Identify which cell holds the provided text, then report its (X, Y) central coordinate. 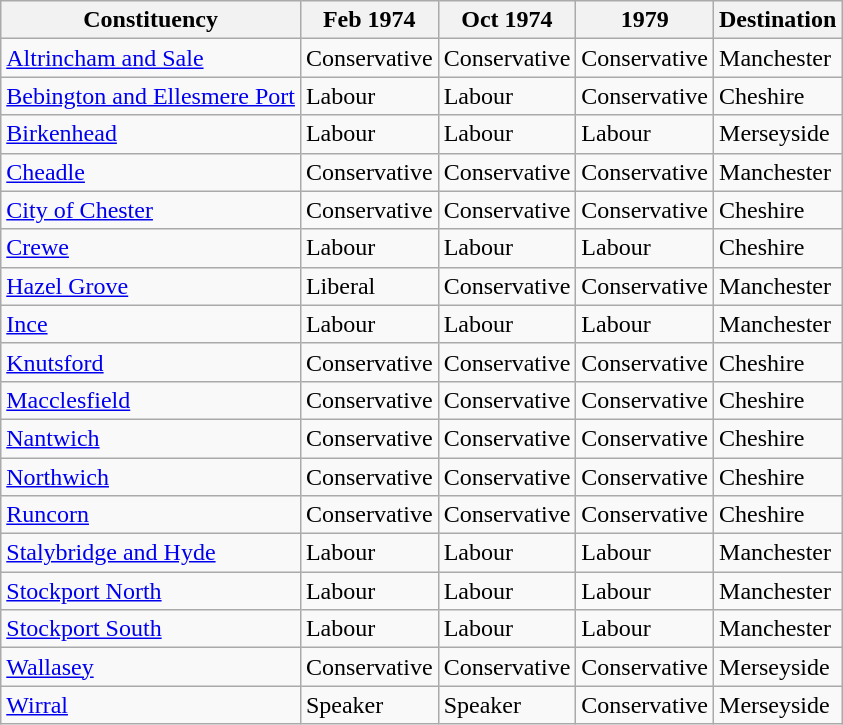
Stockport North (151, 591)
Nantwich (151, 438)
City of Chester (151, 210)
Ince (151, 324)
Wallasey (151, 667)
Northwich (151, 477)
Liberal (369, 286)
Altrincham and Sale (151, 58)
Runcorn (151, 515)
Cheadle (151, 172)
Knutsford (151, 362)
Stalybridge and Hyde (151, 553)
Bebington and Ellesmere Port (151, 96)
Destination (778, 20)
Hazel Grove (151, 286)
Birkenhead (151, 134)
Wirral (151, 705)
1979 (645, 20)
Constituency (151, 20)
Crewe (151, 248)
Macclesfield (151, 400)
Stockport South (151, 629)
Oct 1974 (507, 20)
Feb 1974 (369, 20)
